Capture the cell that displays the provided text and extract its [X, Y] central coordinate. 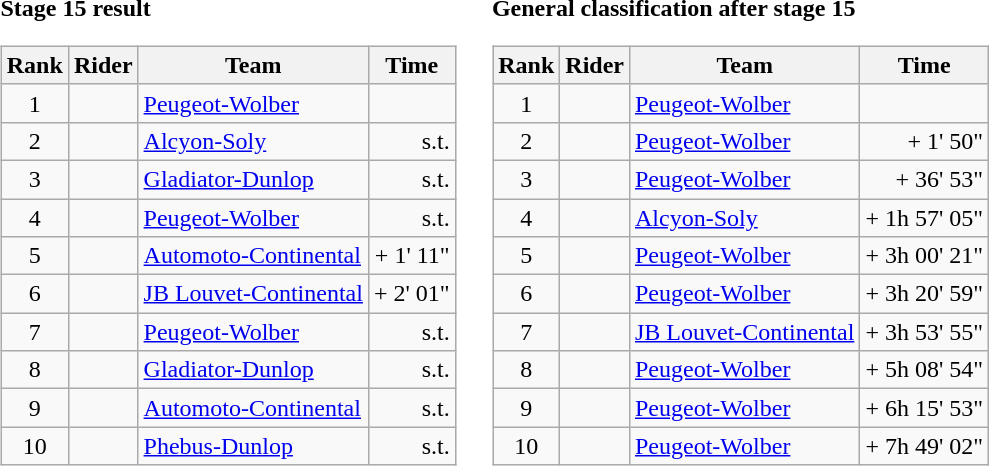
+ 1' 50" [924, 141]
+ 3h 20' 59" [924, 294]
+ 1' 11" [412, 256]
+ 3h 53' 55" [924, 332]
+ 36' 53" [924, 179]
+ 5h 08' 54" [924, 370]
+ 7h 49' 02" [924, 446]
+ 3h 00' 21" [924, 256]
+ 2' 01" [412, 294]
+ 6h 15' 53" [924, 408]
Phebus-Dunlop [253, 446]
+ 1h 57' 05" [924, 217]
